Pinpoint the cell where the given text exists, returning its (x, y) midpoint coordinate. 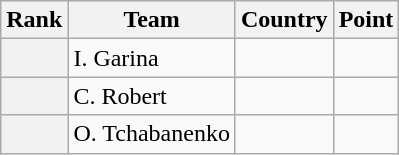
Team (152, 20)
Rank (34, 20)
Country (284, 20)
O. Tchabanenko (152, 134)
I. Garina (152, 58)
Point (366, 20)
C. Robert (152, 96)
